Find where the given text appears and provide that cell's center as [X, Y] coordinate. 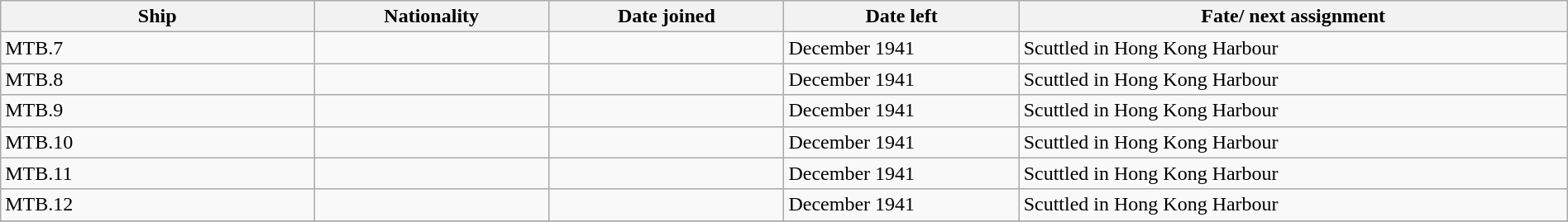
MTB.8 [157, 79]
MTB.7 [157, 48]
MTB.9 [157, 111]
Nationality [432, 17]
MTB.11 [157, 173]
MTB.12 [157, 205]
Date left [901, 17]
Ship [157, 17]
Fate/ next assignment [1293, 17]
MTB.10 [157, 142]
Date joined [667, 17]
